Return [x, y] of the center of cell containing provided text 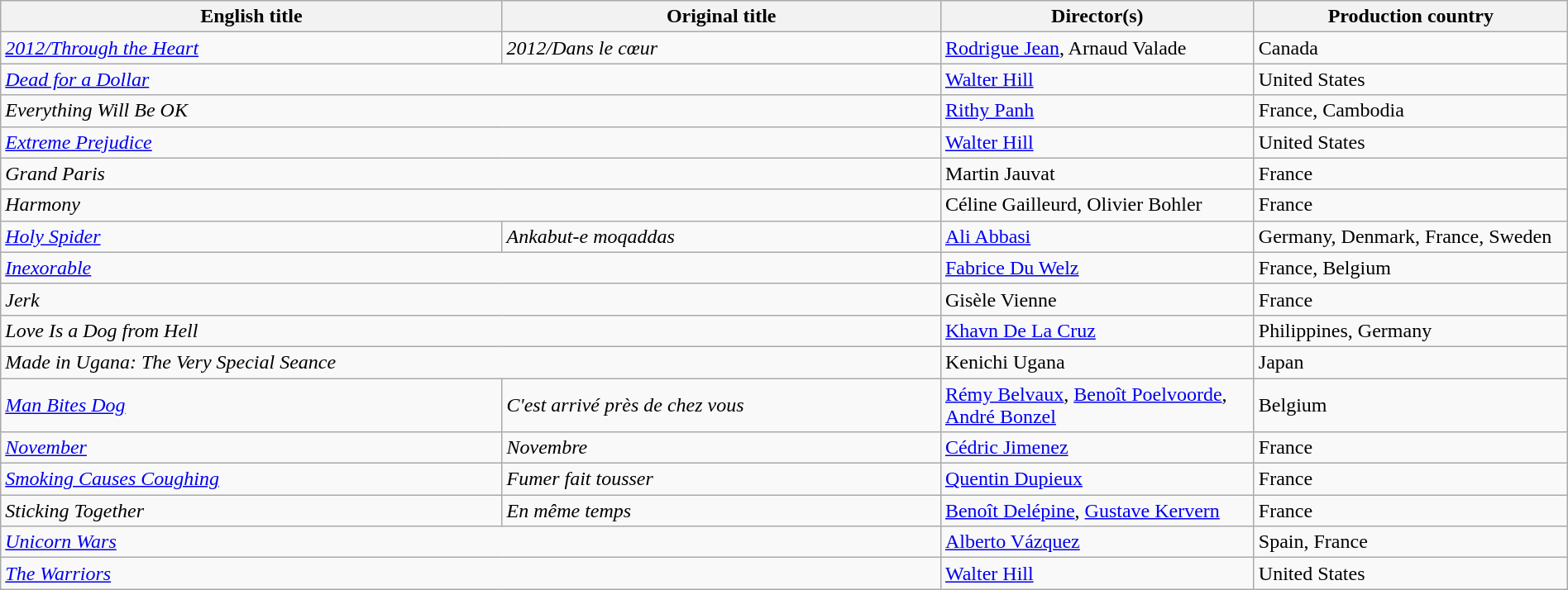
Rithy Panh [1097, 111]
Fumer fait tousser [721, 479]
Canada [1411, 48]
Japan [1411, 362]
Rémy Belvaux, Benoît Poelvoorde, André Bonzel [1097, 405]
Alberto Vázquez [1097, 542]
Made in Ugana: The Very Special Seance [471, 362]
Inexorable [471, 268]
En même temps [721, 511]
November [251, 448]
Novembre [721, 448]
Ali Abbasi [1097, 236]
Extreme Prejudice [471, 142]
Sticking Together [251, 511]
Benoît Delépine, Gustave Kervern [1097, 511]
Jerk [471, 299]
Man Bites Dog [251, 405]
Love Is a Dog from Hell [471, 331]
Unicorn Wars [471, 542]
Céline Gailleurd, Olivier Bohler [1097, 205]
English title [251, 17]
Ankabut-e moqaddas [721, 236]
Spain, France [1411, 542]
Grand Paris [471, 174]
C'est arrivé près de chez vous [721, 405]
Cédric Jimenez [1097, 448]
Khavn De La Cruz [1097, 331]
Original title [721, 17]
2012/Dans le cœur [721, 48]
Fabrice Du Welz [1097, 268]
Dead for a Dollar [471, 79]
Production country [1411, 17]
Director(s) [1097, 17]
Harmony [471, 205]
Smoking Causes Coughing [251, 479]
2012/Through the Heart [251, 48]
France, Belgium [1411, 268]
Rodrigue Jean, Arnaud Valade [1097, 48]
Philippines, Germany [1411, 331]
Holy Spider [251, 236]
France, Cambodia [1411, 111]
Kenichi Ugana [1097, 362]
Gisèle Vienne [1097, 299]
Everything Will Be OK [471, 111]
Martin Jauvat [1097, 174]
Belgium [1411, 405]
Germany, Denmark, France, Sweden [1411, 236]
The Warriors [471, 573]
Quentin Dupieux [1097, 479]
